Capture the cell that displays the provided text and extract its [X, Y] central coordinate. 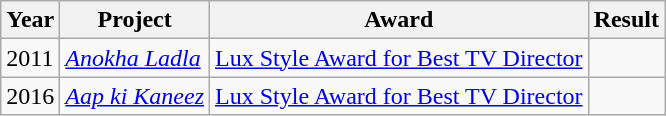
Result [626, 20]
Project [135, 20]
2016 [30, 96]
2011 [30, 58]
Anokha Ladla [135, 58]
Aap ki Kaneez [135, 96]
Award [400, 20]
Year [30, 20]
